Extract the [X, Y] coordinate from the center of the cell holding the provided text.  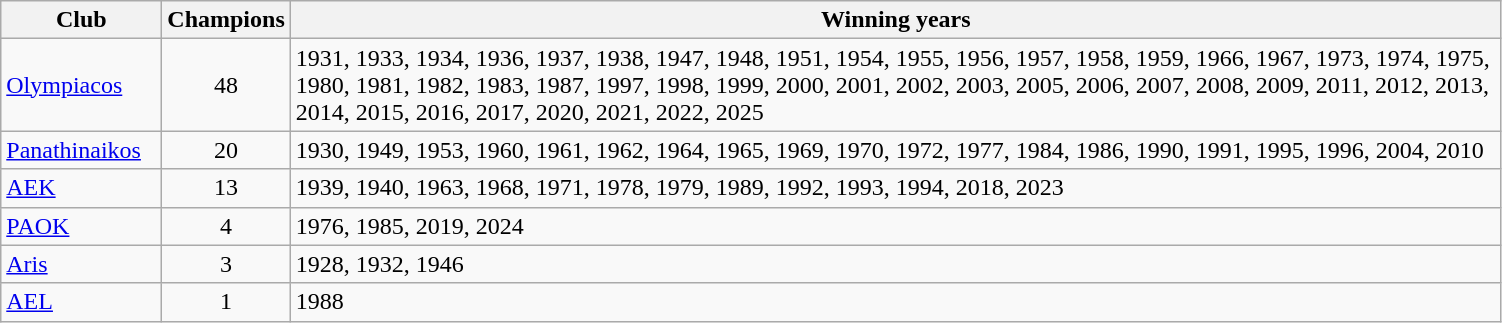
AEK [82, 188]
1976, 1985, 2019, 2024 [896, 226]
Aris [82, 264]
Champions [226, 20]
3 [226, 264]
1 [226, 302]
4 [226, 226]
20 [226, 150]
Olympiacos [82, 85]
Panathinaikos [82, 150]
1930, 1949, 1953, 1960, 1961, 1962, 1964, 1965, 1969, 1970, 1972, 1977, 1984, 1986, 1990, 1991, 1995, 1996, 2004, 2010 [896, 150]
1928, 1932, 1946 [896, 264]
AEL [82, 302]
Winning years [896, 20]
48 [226, 85]
13 [226, 188]
1939, 1940, 1963, 1968, 1971, 1978, 1979, 1989, 1992, 1993, 1994, 2018, 2023 [896, 188]
Club [82, 20]
1988 [896, 302]
PAOK [82, 226]
